Pinpoint the cell where the given text exists, returning its (x, y) midpoint coordinate. 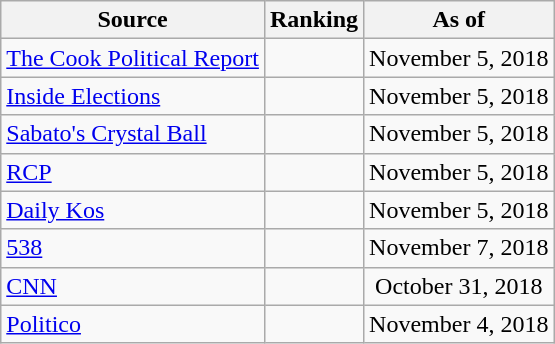
November 4, 2018 (459, 324)
November 7, 2018 (459, 248)
538 (133, 248)
The Cook Political Report (133, 58)
Daily Kos (133, 210)
CNN (133, 286)
Source (133, 20)
RCP (133, 172)
Sabato's Crystal Ball (133, 134)
As of (459, 20)
October 31, 2018 (459, 286)
Inside Elections (133, 96)
Politico (133, 324)
Ranking (314, 20)
